Locate the cell with the specified text and output its (X, Y) center coordinate. 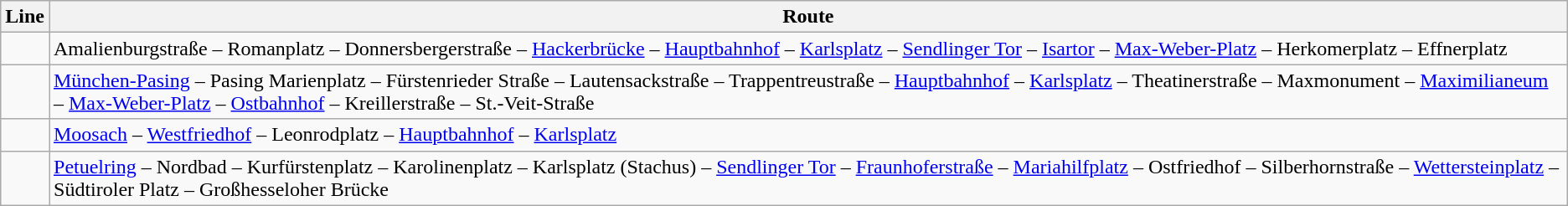
Line (25, 17)
Moosach – Westfriedhof – Leonrodplatz – Hauptbahnhof – Karlsplatz (807, 135)
Route (807, 17)
